Output the [X, Y] coordinate of the center of the cell containing the given text.  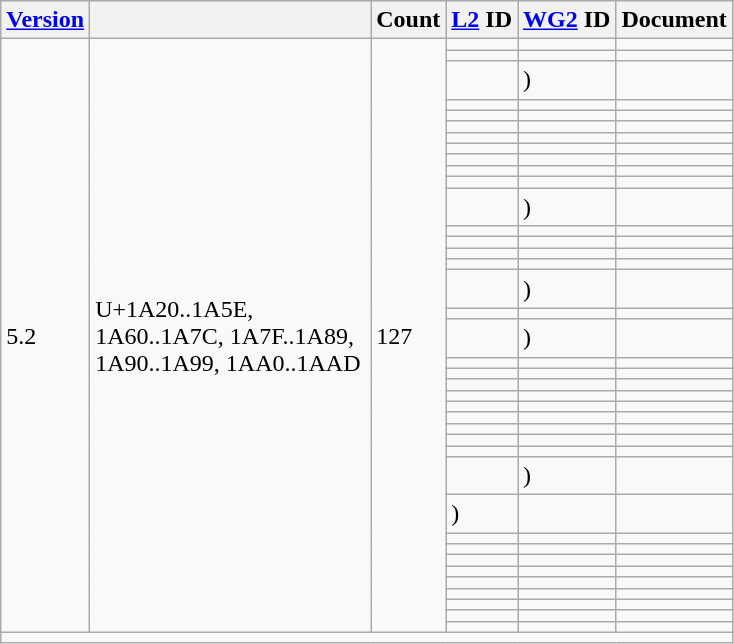
5.2 [46, 336]
Document [674, 20]
U+1A20..1A5E, 1A60..1A7C, 1A7F..1A89, 1A90..1A99, 1AA0..1AAD [230, 336]
Version [46, 20]
Count [408, 20]
L2 ID [482, 20]
WG2 ID [567, 20]
127 [408, 336]
